Pinpoint the cell where the given text exists, returning its [X, Y] midpoint coordinate. 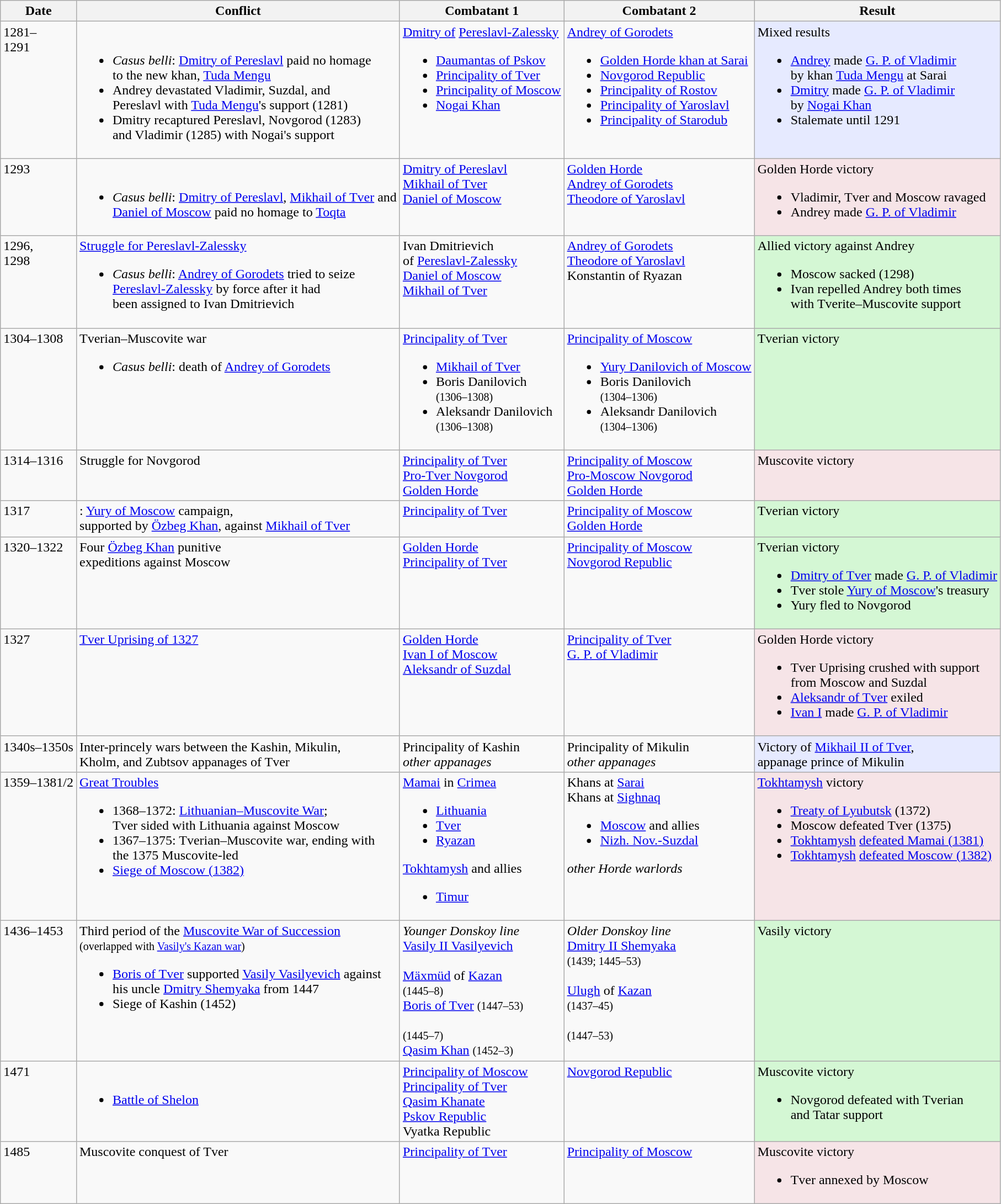
Principality of TverPro-Tver NovgorodGolden Horde [482, 475]
1314–1316 [39, 475]
Golden Horde Ivan I of MoscowAleksandr of Suzdal [482, 682]
Allied victory against AndreyMoscow sacked (1298)Ivan repelled Andrey both timeswith Tverite–Muscovite support [877, 282]
1327 [39, 682]
Principality of Kashinother appanages [482, 754]
Dmitry of PereslavlMikhail of TverDaniel of Moscow [482, 197]
Andrey of GorodetsTheodore of YaroslavlKonstantin of Ryazan [659, 282]
1320–1322 [39, 583]
Tokhtamysh victoryTreaty of Lyubutsk (1372)Moscow defeated Tver (1375)Tokhtamysh defeated Mamai (1381)Tokhtamysh defeated Moscow (1382) [877, 846]
Four Özbeg Khan punitiveexpeditions against Moscow [238, 583]
1359–1381/2 [39, 846]
Khans at Sarai Khans at Sighnaq Moscow and allies Nizh. Nov.-Suzdal other Horde warlords [659, 846]
Novgorod Republic [659, 1101]
Victory of Mikhail II of Tver,appanage prince of Mikulin [877, 754]
Muscovite conquest of Tver [238, 1173]
Battle of Shelon [238, 1101]
Mamai in Crimea Lithuania Tver Ryazan Tokhtamysh and allies Timur [482, 846]
1304–1308 [39, 389]
Mixed resultsAndrey made G. P. of Vladimirby khan Tuda Mengu at SaraiDmitry made G. P. of Vladimirby Nogai KhanStalemate until 1291 [877, 90]
Golden HordeAndrey of GorodetsTheodore of Yaroslavl [659, 197]
Dmitry of Pereslavl-ZalesskyDaumantas of PskovPrincipality of TverPrincipality of MoscowNogai Khan [482, 90]
Principality of TverMikhail of TverBoris Danilovich(1306–1308)Aleksandr Danilovich(1306–1308) [482, 389]
Golden Horde victoryTver Uprising crushed with supportfrom Moscow and SuzdalAleksandr of Tver exiledIvan I made G. P. of Vladimir [877, 682]
Older Donskoy line Dmitry II Shemyaka(1439; 1445–53) Ulugh of Kazan(1437–45) (1447–53) [659, 990]
Combatant 1 [482, 11]
Muscovite victoryTver annexed by Moscow [877, 1173]
1296,1298 [39, 282]
Andrey of GorodetsGolden Horde khan at SaraiNovgorod RepublicPrincipality of RostovPrincipality of YaroslavlPrincipality of Starodub [659, 90]
Principality of MoscowPro-Moscow NovgorodGolden Horde [659, 475]
Conflict [238, 11]
Golden Horde victoryVladimir, Tver and Moscow ravagedAndrey made G. P. of Vladimir [877, 197]
1340s–1350s [39, 754]
Muscovite victoryNovgorod defeated with Tverianand Tatar support [877, 1101]
: Yury of Moscow campaign,supported by Özbeg Khan, against Mikhail of Tver [238, 519]
Tver Uprising of 1327 [238, 682]
Principality of MoscowPrincipality of TverQasim KhanatePskov RepublicVyatka Republic [482, 1101]
1436–1453 [39, 990]
Inter-princely wars between the Kashin, Mikulin,Kholm, and Zubtsov appanages of Tver [238, 754]
Muscovite victory [877, 475]
Principality of Moscow [659, 1173]
1471 [39, 1101]
Tverian–Muscovite warCasus belli: death of Andrey of Gorodets [238, 389]
1281– 1291 [39, 90]
Struggle for Novgorod [238, 475]
Principality of Tver G. P. of Vladimir [659, 682]
Principality of MoscowNovgorod Republic [659, 583]
Ivan Dmitrievichof Pereslavl-ZalesskyDaniel of MoscowMikhail of Tver [482, 282]
Principality of MoscowYury Danilovich of MoscowBoris Danilovich(1304–1306)Aleksandr Danilovich(1304–1306) [659, 389]
Casus belli: Dmitry of Pereslavl, Mikhail of Tver andDaniel of Moscow paid no homage to Toqta [238, 197]
Principality of MoscowGolden Horde [659, 519]
Combatant 2 [659, 11]
1317 [39, 519]
Principality of Mikulinother appanages [659, 754]
Younger Donskoy line Vasily II Vasilyevich Mäxmüd of Kazan(1445–8) Boris of Tver (1447–53)(1445–7)Qasim Khan (1452–3) [482, 990]
Tverian victoryDmitry of Tver made G. P. of VladimirTver stole Yury of Moscow's treasuryYury fled to Novgorod [877, 583]
Golden HordePrincipality of Tver [482, 583]
1485 [39, 1173]
Result [877, 11]
1293 [39, 197]
Date [39, 11]
Vasily victory [877, 990]
